Identify which cell holds the provided text, then report its [X, Y] central coordinate. 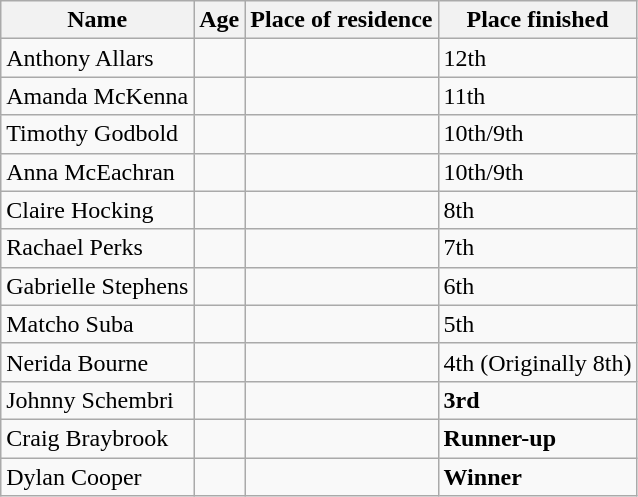
Place finished [538, 20]
Gabrielle Stephens [98, 286]
Craig Braybrook [98, 438]
Nerida Bourne [98, 362]
Age [220, 20]
Winner [538, 477]
8th [538, 210]
5th [538, 324]
Dylan Cooper [98, 477]
Timothy Godbold [98, 134]
Amanda McKenna [98, 96]
Matcho Suba [98, 324]
12th [538, 58]
6th [538, 286]
Runner-up [538, 438]
Name [98, 20]
7th [538, 248]
Claire Hocking [98, 210]
11th [538, 96]
Rachael Perks [98, 248]
Anthony Allars [98, 58]
Place of residence [342, 20]
Johnny Schembri [98, 400]
4th (Originally 8th) [538, 362]
Anna McEachran [98, 172]
3rd [538, 400]
